From the cell containing the given text, extract its center point as [x, y] coordinate. 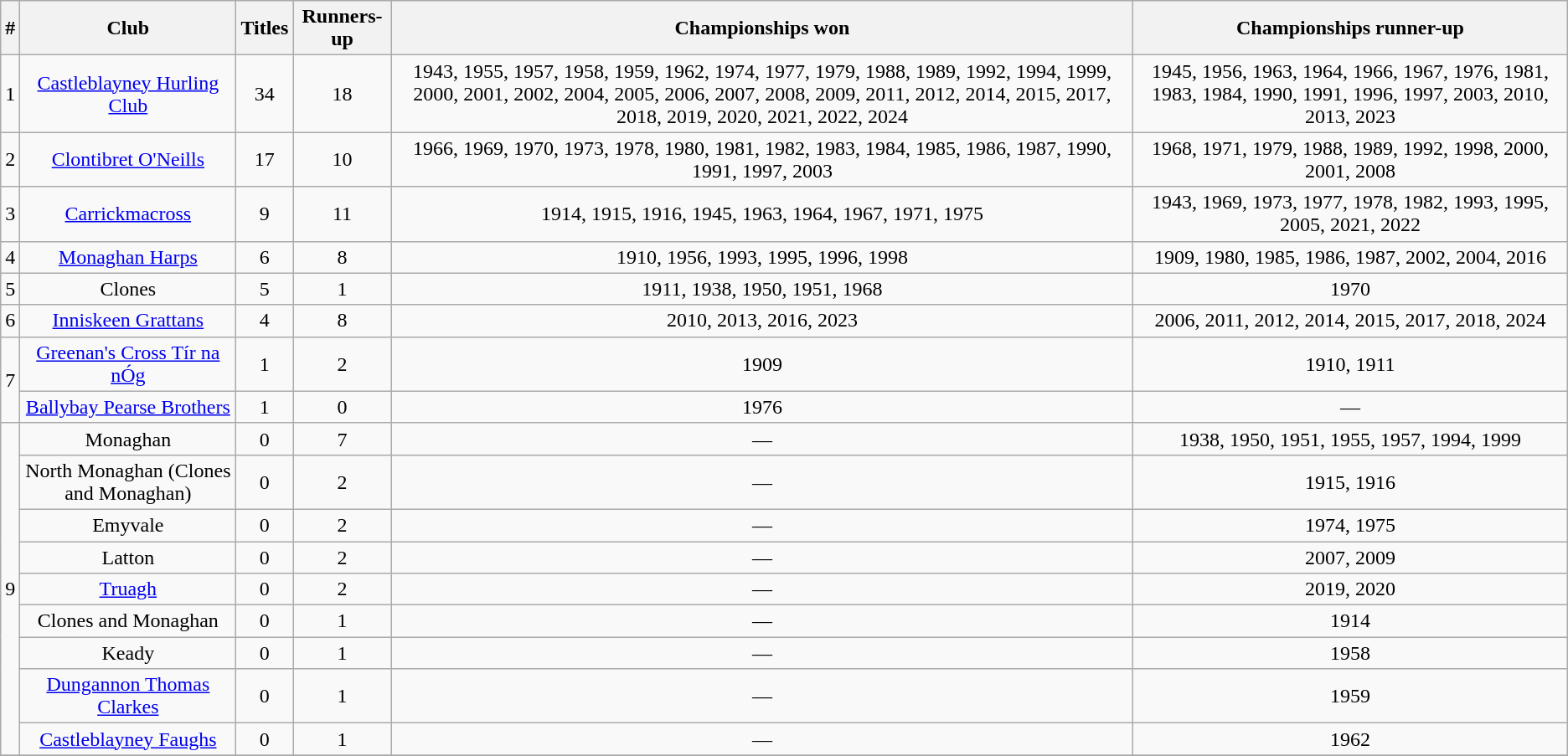
2006, 2011, 2012, 2014, 2015, 2017, 2018, 2024 [1350, 321]
North Monaghan (Clones and Monaghan) [128, 482]
Monaghan [128, 439]
Runners-up [342, 28]
1910, 1956, 1993, 1995, 1996, 1998 [762, 257]
Latton [128, 557]
2019, 2020 [1350, 589]
1915, 1916 [1350, 482]
17 [265, 159]
Truagh [128, 589]
Carrickmacross [128, 214]
Club [128, 28]
1909 [762, 363]
Clones and Monaghan [128, 621]
Emyvale [128, 525]
1914, 1915, 1916, 1945, 1963, 1964, 1967, 1971, 1975 [762, 214]
Castleblayney Faughs [128, 739]
2010, 2013, 2016, 2023 [762, 321]
Greenan's Cross Tír na nÓg [128, 363]
1962 [1350, 739]
Monaghan Harps [128, 257]
34 [265, 94]
1938, 1950, 1951, 1955, 1957, 1994, 1999 [1350, 439]
Dungannon Thomas Clarkes [128, 697]
Inniskeen Grattans [128, 321]
Ballybay Pearse Brothers [128, 407]
Championships won [762, 28]
Clontibret O'Neills [128, 159]
Castleblayney Hurling Club [128, 94]
1966, 1969, 1970, 1973, 1978, 1980, 1981, 1982, 1983, 1984, 1985, 1986, 1987, 1990, 1991, 1997, 2003 [762, 159]
1968, 1971, 1979, 1988, 1989, 1992, 1998, 2000, 2001, 2008 [1350, 159]
10 [342, 159]
Championships runner-up [1350, 28]
18 [342, 94]
3 [10, 214]
1958 [1350, 653]
Clones [128, 289]
# [10, 28]
1909, 1980, 1985, 1986, 1987, 2002, 2004, 2016 [1350, 257]
1974, 1975 [1350, 525]
1914 [1350, 621]
Titles [265, 28]
1911, 1938, 1950, 1951, 1968 [762, 289]
1959 [1350, 697]
1970 [1350, 289]
1910, 1911 [1350, 363]
1945, 1956, 1963, 1964, 1966, 1967, 1976, 1981, 1983, 1984, 1990, 1991, 1996, 1997, 2003, 2010, 2013, 2023 [1350, 94]
1976 [762, 407]
11 [342, 214]
Keady [128, 653]
1943, 1969, 1973, 1977, 1978, 1982, 1993, 1995, 2005, 2021, 2022 [1350, 214]
2007, 2009 [1350, 557]
